For the text-containing cell, return its midpoint in (X, Y) coordinate format. 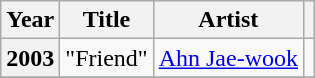
Artist (228, 20)
Ahn Jae-wook (228, 58)
"Friend" (106, 58)
2003 (30, 58)
Title (106, 20)
Year (30, 20)
